Return the (x, y) coordinate for the center point of the cell that contains the specified text.  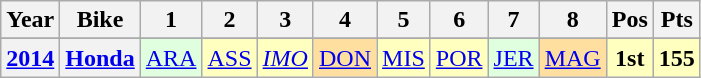
1 (171, 20)
6 (459, 20)
MAG (572, 58)
Honda (100, 58)
7 (514, 20)
POR (459, 58)
Pts (676, 20)
DON (344, 58)
4 (344, 20)
3 (285, 20)
5 (404, 20)
Bike (100, 20)
ARA (171, 58)
MIS (404, 58)
1st (630, 58)
Year (30, 20)
Pos (630, 20)
IMO (285, 58)
155 (676, 58)
JER (514, 58)
8 (572, 20)
ASS (230, 58)
2 (230, 20)
2014 (30, 58)
